Search for the cell housing the specified text and yield its (X, Y) center coordinate. 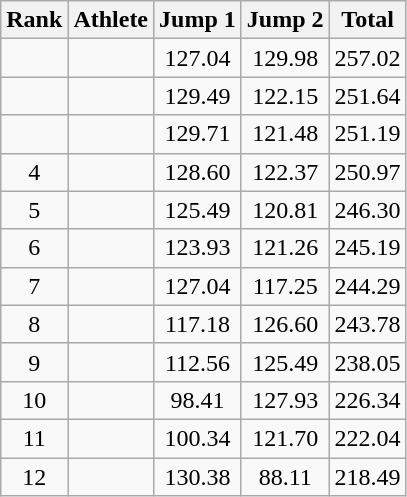
251.19 (368, 134)
121.48 (285, 134)
122.15 (285, 96)
238.05 (368, 362)
9 (34, 362)
129.49 (198, 96)
7 (34, 286)
218.49 (368, 477)
130.38 (198, 477)
117.25 (285, 286)
11 (34, 438)
100.34 (198, 438)
126.60 (285, 324)
251.64 (368, 96)
246.30 (368, 210)
Total (368, 20)
226.34 (368, 400)
123.93 (198, 248)
129.71 (198, 134)
257.02 (368, 58)
117.18 (198, 324)
Jump 1 (198, 20)
Jump 2 (285, 20)
4 (34, 172)
Athlete (111, 20)
250.97 (368, 172)
12 (34, 477)
222.04 (368, 438)
129.98 (285, 58)
98.41 (198, 400)
10 (34, 400)
Rank (34, 20)
127.93 (285, 400)
112.56 (198, 362)
122.37 (285, 172)
121.70 (285, 438)
243.78 (368, 324)
88.11 (285, 477)
128.60 (198, 172)
245.19 (368, 248)
6 (34, 248)
121.26 (285, 248)
120.81 (285, 210)
244.29 (368, 286)
8 (34, 324)
5 (34, 210)
